Return [x, y] of the center of cell containing provided text 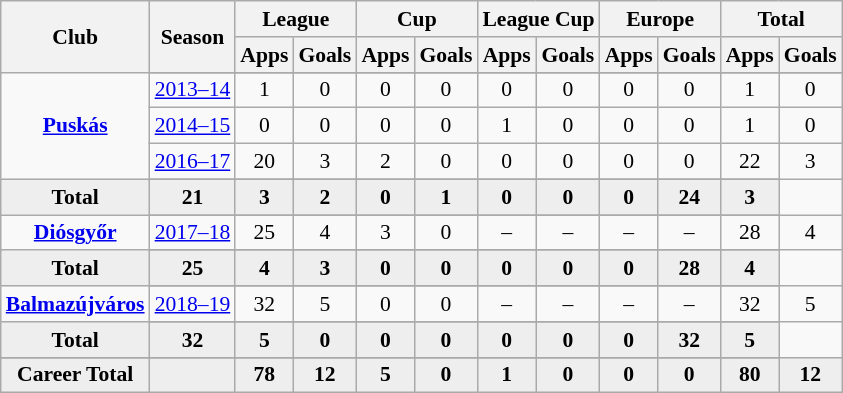
78 [264, 375]
Puskás [76, 126]
2016–17 [193, 162]
2013–14 [193, 90]
24 [690, 197]
2014–15 [193, 126]
21 [193, 197]
Club [76, 36]
Season [193, 36]
Europe [660, 19]
League [296, 19]
Cup [416, 19]
20 [264, 162]
Career Total [76, 375]
2017–18 [193, 233]
22 [750, 162]
80 [750, 375]
Balmazújváros [76, 304]
League Cup [538, 19]
Diósgyőr [76, 233]
2018–19 [193, 304]
